Return the (x, y) coordinate for the center point of the cell that contains the specified text.  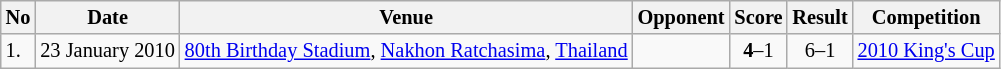
6–1 (820, 51)
No (18, 17)
Venue (406, 17)
4–1 (758, 51)
23 January 2010 (107, 51)
Competition (926, 17)
Score (758, 17)
Opponent (682, 17)
2010 King's Cup (926, 51)
1. (18, 51)
Date (107, 17)
80th Birthday Stadium, Nakhon Ratchasima, Thailand (406, 51)
Result (820, 17)
